For the text-containing cell, return its midpoint in (X, Y) coordinate format. 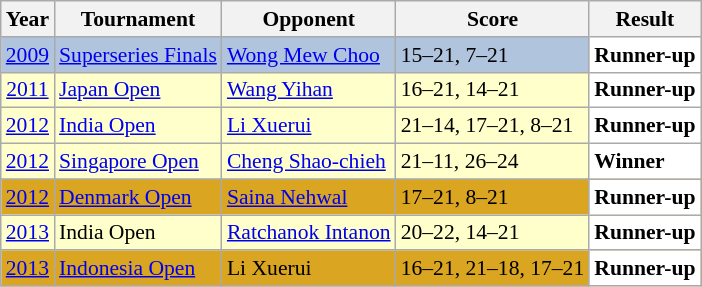
21–14, 17–21, 8–21 (493, 126)
Tournament (138, 19)
2009 (28, 55)
Result (644, 19)
Cheng Shao-chieh (309, 162)
17–21, 8–21 (493, 197)
Singapore Open (138, 162)
Ratchanok Intanon (309, 233)
Opponent (309, 19)
Superseries Finals (138, 55)
Indonesia Open (138, 269)
Year (28, 19)
20–22, 14–21 (493, 233)
16–21, 21–18, 17–21 (493, 269)
15–21, 7–21 (493, 55)
Wang Yihan (309, 90)
Denmark Open (138, 197)
Score (493, 19)
21–11, 26–24 (493, 162)
Japan Open (138, 90)
16–21, 14–21 (493, 90)
Saina Nehwal (309, 197)
Wong Mew Choo (309, 55)
Winner (644, 162)
2011 (28, 90)
